Provide the [X, Y] coordinate of the cell's center where the given text is located.  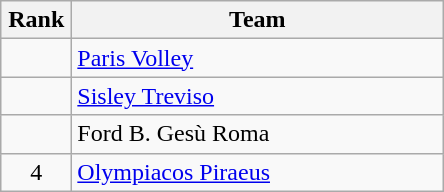
Sisley Treviso [258, 96]
Ford B. Gesù Roma [258, 134]
Paris Volley [258, 58]
Rank [36, 20]
Olympiacos Piraeus [258, 172]
4 [36, 172]
Team [258, 20]
